Pinpoint the cell where the given text exists, returning its [x, y] midpoint coordinate. 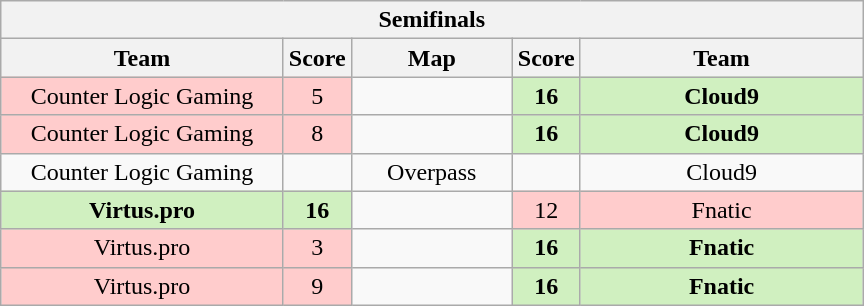
Map [432, 58]
12 [546, 210]
Semifinals [432, 20]
8 [317, 134]
3 [317, 248]
Overpass [432, 172]
5 [317, 96]
9 [317, 286]
